Find where the given text appears and provide that cell's center as [X, Y] coordinate. 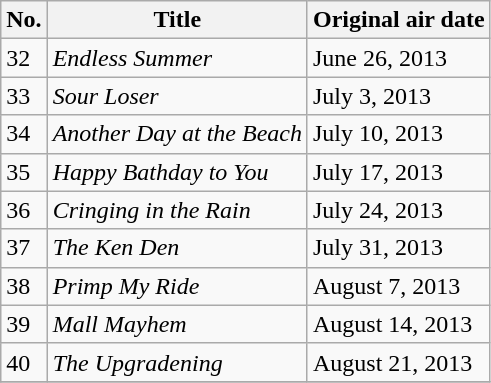
33 [24, 96]
August 21, 2013 [398, 362]
Primp My Ride [177, 286]
40 [24, 362]
Sour Loser [177, 96]
July 10, 2013 [398, 134]
July 31, 2013 [398, 248]
Happy Bathday to You [177, 172]
Title [177, 20]
July 17, 2013 [398, 172]
The Upgradening [177, 362]
39 [24, 324]
July 3, 2013 [398, 96]
The Ken Den [177, 248]
36 [24, 210]
Cringing in the Rain [177, 210]
Endless Summer [177, 58]
Mall Mayhem [177, 324]
August 14, 2013 [398, 324]
Another Day at the Beach [177, 134]
34 [24, 134]
32 [24, 58]
July 24, 2013 [398, 210]
Original air date [398, 20]
38 [24, 286]
No. [24, 20]
June 26, 2013 [398, 58]
August 7, 2013 [398, 286]
37 [24, 248]
35 [24, 172]
